Detect which cell encompasses the target text, then output its (X, Y) center coordinate. 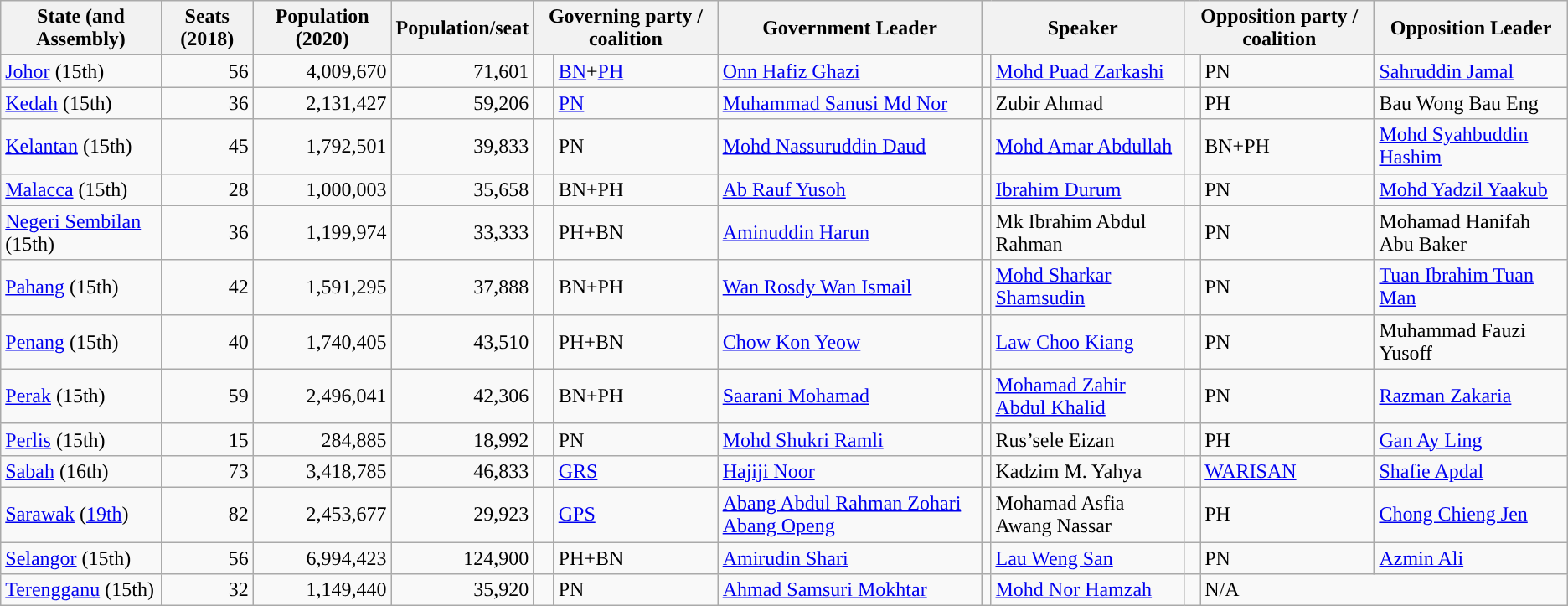
1,149,440 (322, 590)
2,453,677 (322, 515)
Bau Wong Bau Eng (1471, 103)
1,740,405 (322, 342)
Chong Chieng Jen (1471, 515)
Opposition party / coalition (1280, 28)
Tuan Ibrahim Tuan Man (1471, 287)
N/A (1384, 590)
Kedah (15th) (80, 103)
Kadzim M. Yahya (1087, 471)
Ab Rauf Yusoh (849, 189)
Mk Ibrahim Abdul Rahman (1087, 233)
15 (207, 439)
Gan Ay Ling (1471, 439)
Saarani Mohamad (849, 396)
2,496,041 (322, 396)
Mohd Sharkar Shamsudin (1087, 287)
3,418,785 (322, 471)
Selangor (15th) (80, 557)
Wan Rosdy Wan Ismail (849, 287)
Mohd Nassuruddin Daud (849, 146)
Mohd Syahbuddin Hashim (1471, 146)
42 (207, 287)
Sarawak (19th) (80, 515)
Mohd Shukri Ramli (849, 439)
Ahmad Samsuri Mokhtar (849, 590)
39,833 (462, 146)
73 (207, 471)
59 (207, 396)
GPS (636, 515)
Mohd Puad Zarkashi (1087, 71)
Kelantan (15th) (80, 146)
Zubir Ahmad (1087, 103)
Aminuddin Harun (849, 233)
Mohd Nor Hamzah (1087, 590)
Sahruddin Jamal (1471, 71)
Lau Weng San (1087, 557)
Governing party / coalition (626, 28)
284,885 (322, 439)
35,920 (462, 590)
59,206 (462, 103)
Johor (15th) (80, 71)
2,131,427 (322, 103)
71,601 (462, 71)
40 (207, 342)
1,000,003 (322, 189)
Mohamad Asfia Awang Nassar (1087, 515)
Muhammad Sanusi Md Nor (849, 103)
29,923 (462, 515)
Amirudin Shari (849, 557)
GRS (636, 471)
Population/seat (462, 28)
18,992 (462, 439)
Negeri Sembilan (15th) (80, 233)
124,900 (462, 557)
Muhammad Fauzi Yusoff (1471, 342)
Government Leader (849, 28)
Shafie Apdal (1471, 471)
33,333 (462, 233)
Onn Hafiz Ghazi (849, 71)
Razman Zakaria (1471, 396)
82 (207, 515)
Seats (2018) (207, 28)
46,833 (462, 471)
Rus’sele Eizan (1087, 439)
Chow Kon Yeow (849, 342)
Perak (15th) (80, 396)
28 (207, 189)
4,009,670 (322, 71)
32 (207, 590)
Penang (15th) (80, 342)
Malacca (15th) (80, 189)
1,591,295 (322, 287)
Ibrahim Durum (1087, 189)
37,888 (462, 287)
Population (2020) (322, 28)
Perlis (15th) (80, 439)
Opposition Leader (1471, 28)
Sabah (16th) (80, 471)
1,199,974 (322, 233)
45 (207, 146)
Mohd Yadzil Yaakub (1471, 189)
Azmin Ali (1471, 557)
Pahang (15th) (80, 287)
State (and Assembly) (80, 28)
35,658 (462, 189)
Terengganu (15th) (80, 590)
Mohamad Hanifah Abu Baker (1471, 233)
Abang Abdul Rahman Zohari Abang Openg (849, 515)
6,994,423 (322, 557)
1,792,501 (322, 146)
43,510 (462, 342)
Hajiji Noor (849, 471)
Mohd Amar Abdullah (1087, 146)
Mohamad Zahir Abdul Khalid (1087, 396)
42,306 (462, 396)
Law Choo Kiang (1087, 342)
WARISAN (1287, 471)
Speaker (1083, 28)
